Extract the (x, y) coordinate from the center of the cell holding the provided text.  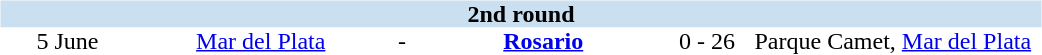
Mar del Plata (260, 42)
- (402, 42)
5 June (67, 42)
2nd round (520, 14)
Rosario (544, 42)
Parque Camet, Mar del Plata (892, 42)
0 - 26 (707, 42)
